Determine the [X, Y] coordinate at the center of the cell enclosing the given text.  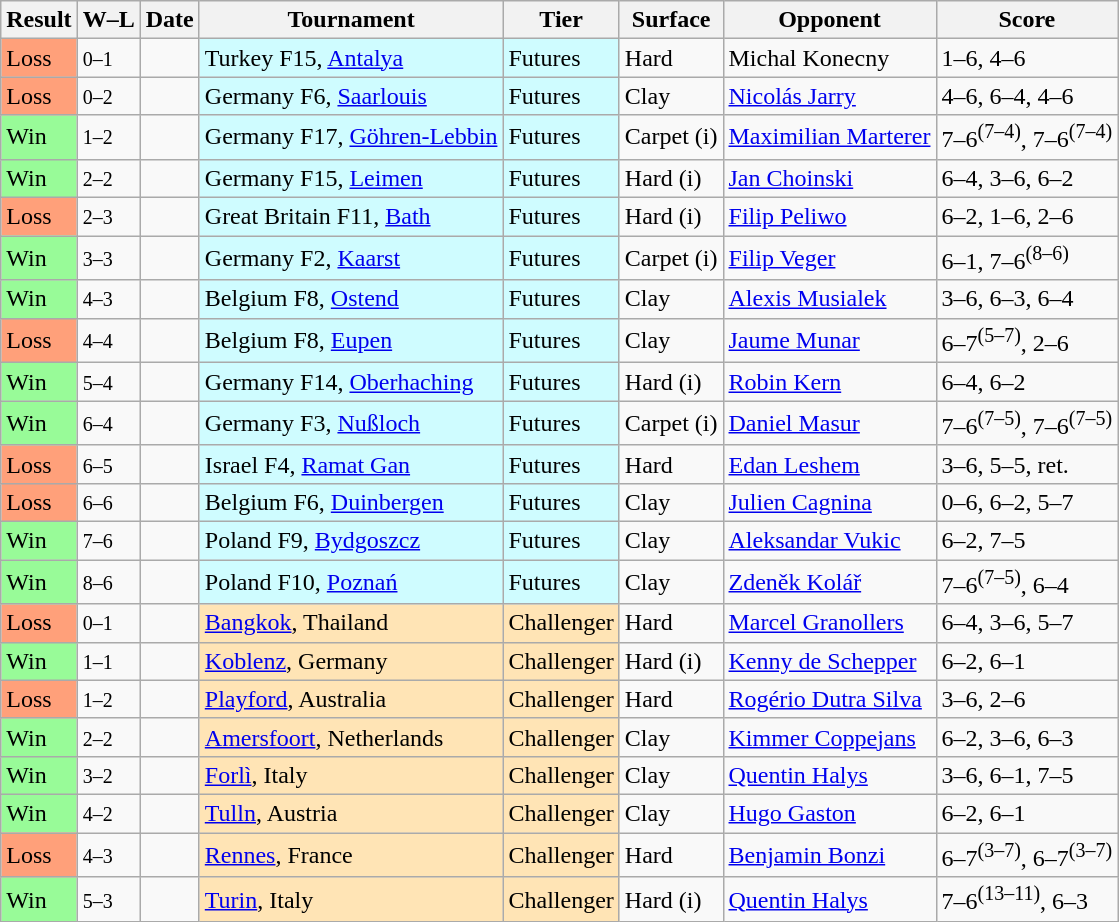
4–6, 6–4, 4–6 [1027, 96]
Germany F14, Oberhaching [351, 382]
Filip Veger [830, 258]
5–4 [108, 382]
6–6 [108, 502]
Great Britain F11, Bath [351, 217]
3–2 [108, 775]
8–6 [108, 582]
Edan Leshem [830, 464]
Koblenz, Germany [351, 661]
6–4, 3–6, 6–2 [1027, 178]
Nicolás Jarry [830, 96]
Robin Kern [830, 382]
Marcel Granollers [830, 623]
Maximilian Marterer [830, 138]
Rennes, France [351, 856]
3–6, 6–1, 7–5 [1027, 775]
Alexis Musialek [830, 299]
Israel F4, Ramat Gan [351, 464]
7–6(7–5), 6–4 [1027, 582]
Benjamin Bonzi [830, 856]
6–7(5–7), 2–6 [1027, 340]
Jaume Munar [830, 340]
3–3 [108, 258]
3–6, 5–5, ret. [1027, 464]
Belgium F8, Eupen [351, 340]
Kenny de Schepper [830, 661]
3–6, 2–6 [1027, 699]
Turin, Italy [351, 900]
Julien Cagnina [830, 502]
6–2, 3–6, 6–3 [1027, 737]
W–L [108, 20]
Amersfoort, Netherlands [351, 737]
Belgium F6, Duinbergen [351, 502]
6–7(3–7), 6–7(3–7) [1027, 856]
Poland F9, Bydgoszcz [351, 541]
Surface [671, 20]
2–3 [108, 217]
Germany F17, Göhren-Lebbin [351, 138]
Germany F2, Kaarst [351, 258]
Score [1027, 20]
6–2, 1–6, 2–6 [1027, 217]
Aleksandar Vukic [830, 541]
1–6, 4–6 [1027, 58]
7–6(7–4), 7–6(7–4) [1027, 138]
Germany F6, Saarlouis [351, 96]
Result [39, 20]
Playford, Australia [351, 699]
Forlì, Italy [351, 775]
Germany F15, Leimen [351, 178]
Daniel Masur [830, 424]
3–6, 6–3, 6–4 [1027, 299]
6–5 [108, 464]
Tournament [351, 20]
6–4, 3–6, 5–7 [1027, 623]
Turkey F15, Antalya [351, 58]
Bangkok, Thailand [351, 623]
Date [170, 20]
Zdeněk Kolář [830, 582]
4–2 [108, 813]
Belgium F8, Ostend [351, 299]
Filip Peliwo [830, 217]
Hugo Gaston [830, 813]
6–1, 7–6(8–6) [1027, 258]
Michal Konecny [830, 58]
7–6(13–11), 6–3 [1027, 900]
Tier [561, 20]
6–4 [108, 424]
6–2, 7–5 [1027, 541]
7–6(7–5), 7–6(7–5) [1027, 424]
5–3 [108, 900]
Germany F3, Nußloch [351, 424]
4–4 [108, 340]
0–2 [108, 96]
Jan Choinski [830, 178]
Rogério Dutra Silva [830, 699]
Opponent [830, 20]
Kimmer Coppejans [830, 737]
1–1 [108, 661]
0–6, 6–2, 5–7 [1027, 502]
6–4, 6–2 [1027, 382]
Poland F10, Poznań [351, 582]
Tulln, Austria [351, 813]
7–6 [108, 541]
